Return [X, Y] of the center of cell containing provided text 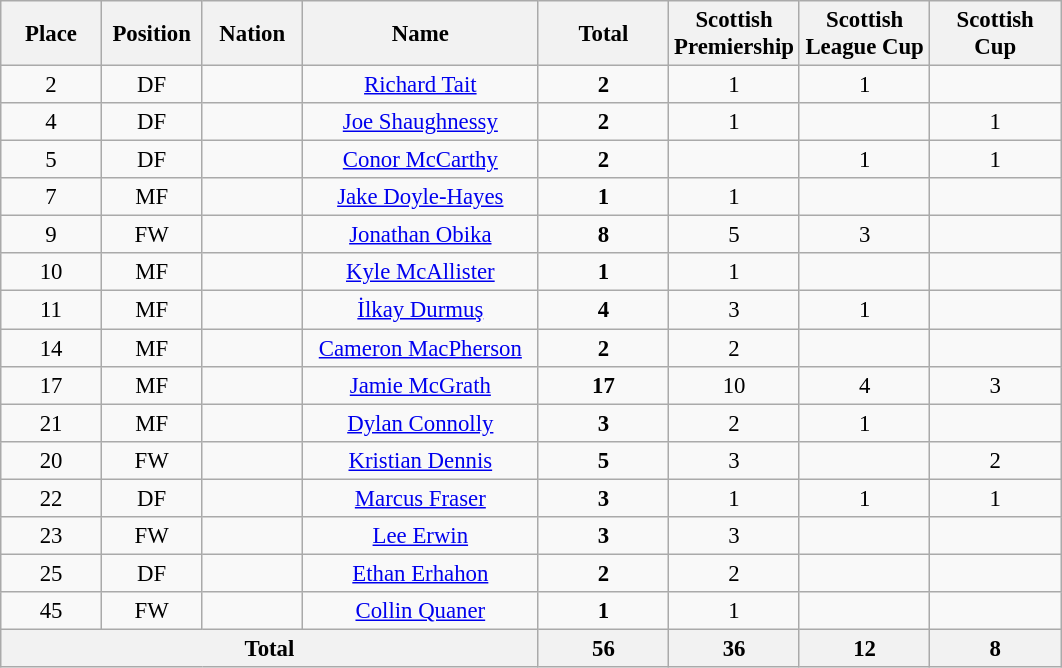
Nation [252, 34]
Jamie McGrath [421, 385]
9 [52, 235]
Scottish Premiership [734, 34]
23 [52, 536]
Jonathan Obika [421, 235]
14 [52, 348]
36 [734, 648]
7 [52, 197]
Joe Shaughnessy [421, 122]
İlkay Durmuş [421, 310]
Conor McCarthy [421, 160]
12 [864, 648]
Marcus Fraser [421, 498]
Cameron MacPherson [421, 348]
Ethan Erhahon [421, 573]
Kyle McAllister [421, 273]
Name [421, 34]
25 [52, 573]
Kristian Dennis [421, 460]
Richard Tait [421, 85]
Dylan Connolly [421, 423]
20 [52, 460]
Collin Quaner [421, 611]
21 [52, 423]
22 [52, 498]
11 [52, 310]
Scottish Cup [996, 34]
Place [52, 34]
Position [152, 34]
Lee Erwin [421, 536]
56 [604, 648]
45 [52, 611]
Jake Doyle-Hayes [421, 197]
Scottish League Cup [864, 34]
